Return the [x, y] coordinate for the center point of the cell that contains the specified text.  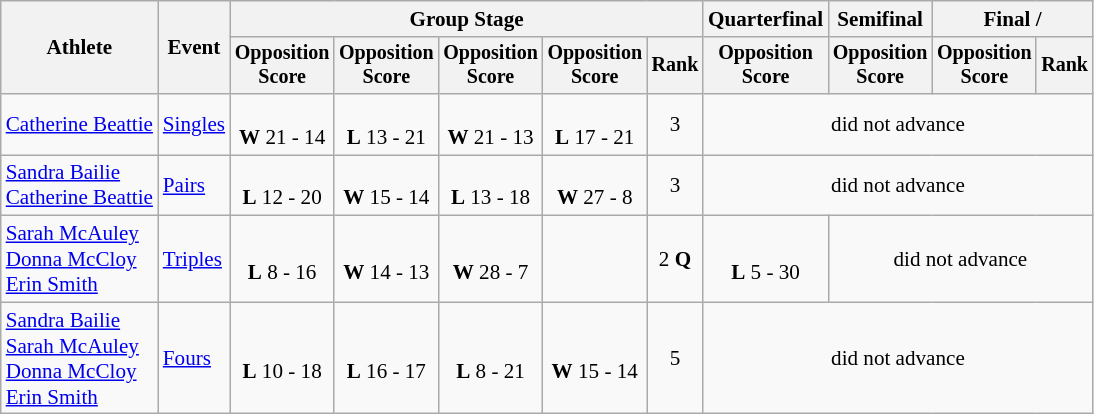
Sandra BailieCatherine Beattie [80, 186]
L 10 - 18 [282, 358]
L 13 - 18 [490, 186]
L 13 - 21 [386, 124]
W 14 - 13 [386, 259]
Semifinal [880, 18]
L 5 - 30 [766, 259]
Pairs [194, 186]
Singles [194, 124]
Fours [194, 358]
Sarah McAuleyDonna McCloyErin Smith [80, 259]
Event [194, 48]
2 Q [675, 259]
Athlete [80, 48]
Quarterfinal [766, 18]
Catherine Beattie [80, 124]
Sandra BailieSarah McAuleyDonna McCloyErin Smith [80, 358]
Group Stage [466, 18]
W 21 - 13 [490, 124]
L 17 - 21 [595, 124]
W 27 - 8 [595, 186]
L 8 - 21 [490, 358]
L 16 - 17 [386, 358]
L 8 - 16 [282, 259]
W 21 - 14 [282, 124]
L 12 - 20 [282, 186]
5 [675, 358]
Triples [194, 259]
W 28 - 7 [490, 259]
Final / [1012, 18]
